Scan for the cell matching the given text and deliver its (X, Y) coordinate at center. 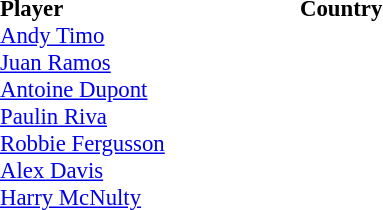
Alex Davis (150, 170)
Paulin Riva (150, 116)
Juan Ramos (150, 62)
Robbie Fergusson (150, 144)
Antoine Dupont (150, 90)
Andy Timo (150, 36)
